Pinpoint the cell where the given text exists, returning its [x, y] midpoint coordinate. 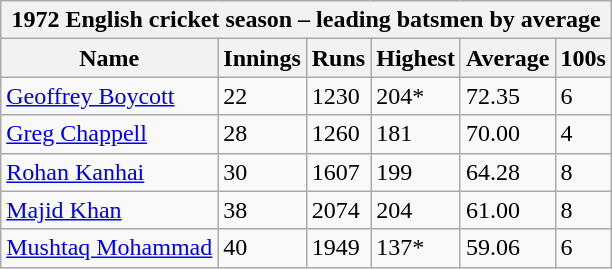
Majid Khan [110, 210]
Rohan Kanhai [110, 172]
28 [262, 134]
Runs [338, 58]
Mushtaq Mohammad [110, 248]
1949 [338, 248]
4 [583, 134]
Geoffrey Boycott [110, 96]
204 [416, 210]
137* [416, 248]
30 [262, 172]
1607 [338, 172]
204* [416, 96]
Average [508, 58]
Highest [416, 58]
64.28 [508, 172]
59.06 [508, 248]
70.00 [508, 134]
181 [416, 134]
199 [416, 172]
2074 [338, 210]
61.00 [508, 210]
Name [110, 58]
38 [262, 210]
72.35 [508, 96]
1230 [338, 96]
100s [583, 58]
1260 [338, 134]
1972 English cricket season – leading batsmen by average [306, 20]
Innings [262, 58]
40 [262, 248]
22 [262, 96]
Greg Chappell [110, 134]
